Scan for the cell matching the given text and deliver its [x, y] coordinate at center. 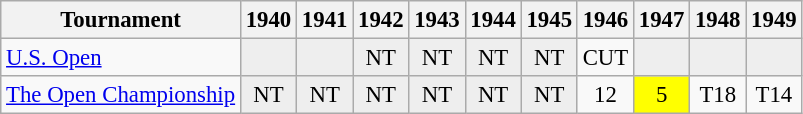
1948 [718, 20]
1944 [493, 20]
1943 [437, 20]
T18 [718, 95]
Tournament [121, 20]
5 [661, 95]
T14 [774, 95]
U.S. Open [121, 58]
CUT [605, 58]
1945 [549, 20]
1949 [774, 20]
1941 [325, 20]
1940 [268, 20]
The Open Championship [121, 95]
1942 [381, 20]
1947 [661, 20]
12 [605, 95]
1946 [605, 20]
